For the text-containing cell, return its midpoint in [x, y] coordinate format. 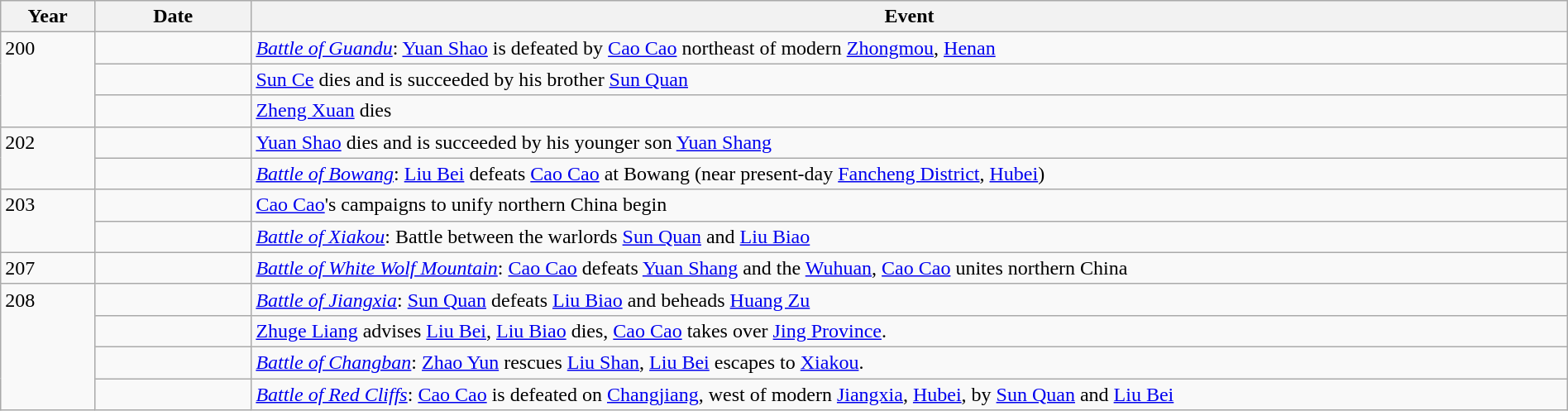
200 [48, 79]
203 [48, 221]
Date [172, 17]
Battle of Bowang: Liu Bei defeats Cao Cao at Bowang (near present-day Fancheng District, Hubei) [910, 174]
Yuan Shao dies and is succeeded by his younger son Yuan Shang [910, 142]
Event [910, 17]
Year [48, 17]
Battle of White Wolf Mountain: Cao Cao defeats Yuan Shang and the Wuhuan, Cao Cao unites northern China [910, 268]
Zheng Xuan dies [910, 111]
208 [48, 346]
207 [48, 268]
Zhuge Liang advises Liu Bei, Liu Biao dies, Cao Cao takes over Jing Province. [910, 331]
Battle of Red Cliffs: Cao Cao is defeated on Changjiang, west of modern Jiangxia, Hubei, by Sun Quan and Liu Bei [910, 394]
Sun Ce dies and is succeeded by his brother Sun Quan [910, 79]
Battle of Xiakou: Battle between the warlords Sun Quan and Liu Biao [910, 237]
Battle of Changban: Zhao Yun rescues Liu Shan, Liu Bei escapes to Xiakou. [910, 362]
202 [48, 158]
Cao Cao's campaigns to unify northern China begin [910, 205]
Battle of Jiangxia: Sun Quan defeats Liu Biao and beheads Huang Zu [910, 299]
Battle of Guandu: Yuan Shao is defeated by Cao Cao northeast of modern Zhongmou, Henan [910, 48]
